Scan for the cell matching the given text and deliver its [x, y] coordinate at center. 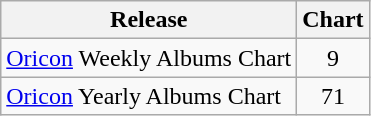
Oricon Weekly Albums Chart [149, 58]
71 [333, 96]
Oricon Yearly Albums Chart [149, 96]
9 [333, 58]
Chart [333, 20]
Release [149, 20]
